From the cell containing the given text, extract its center point as (x, y) coordinate. 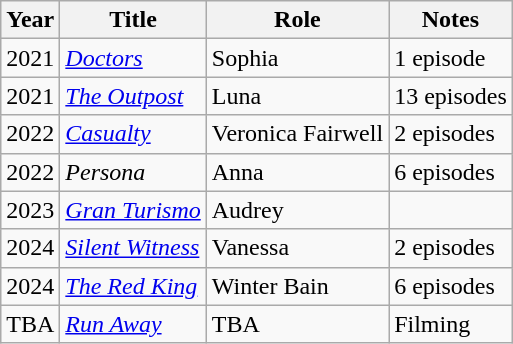
Vanessa (297, 248)
Winter Bain (297, 286)
Luna (297, 96)
Casualty (133, 134)
Veronica Fairwell (297, 134)
Title (133, 20)
Run Away (133, 324)
Gran Turismo (133, 210)
Persona (133, 172)
Doctors (133, 58)
Filming (451, 324)
Silent Witness (133, 248)
Anna (297, 172)
The Outpost (133, 96)
Notes (451, 20)
Audrey (297, 210)
Year (30, 20)
Sophia (297, 58)
Role (297, 20)
2023 (30, 210)
13 episodes (451, 96)
The Red King (133, 286)
1 episode (451, 58)
